Pinpoint the cell where the given text exists, returning its (X, Y) midpoint coordinate. 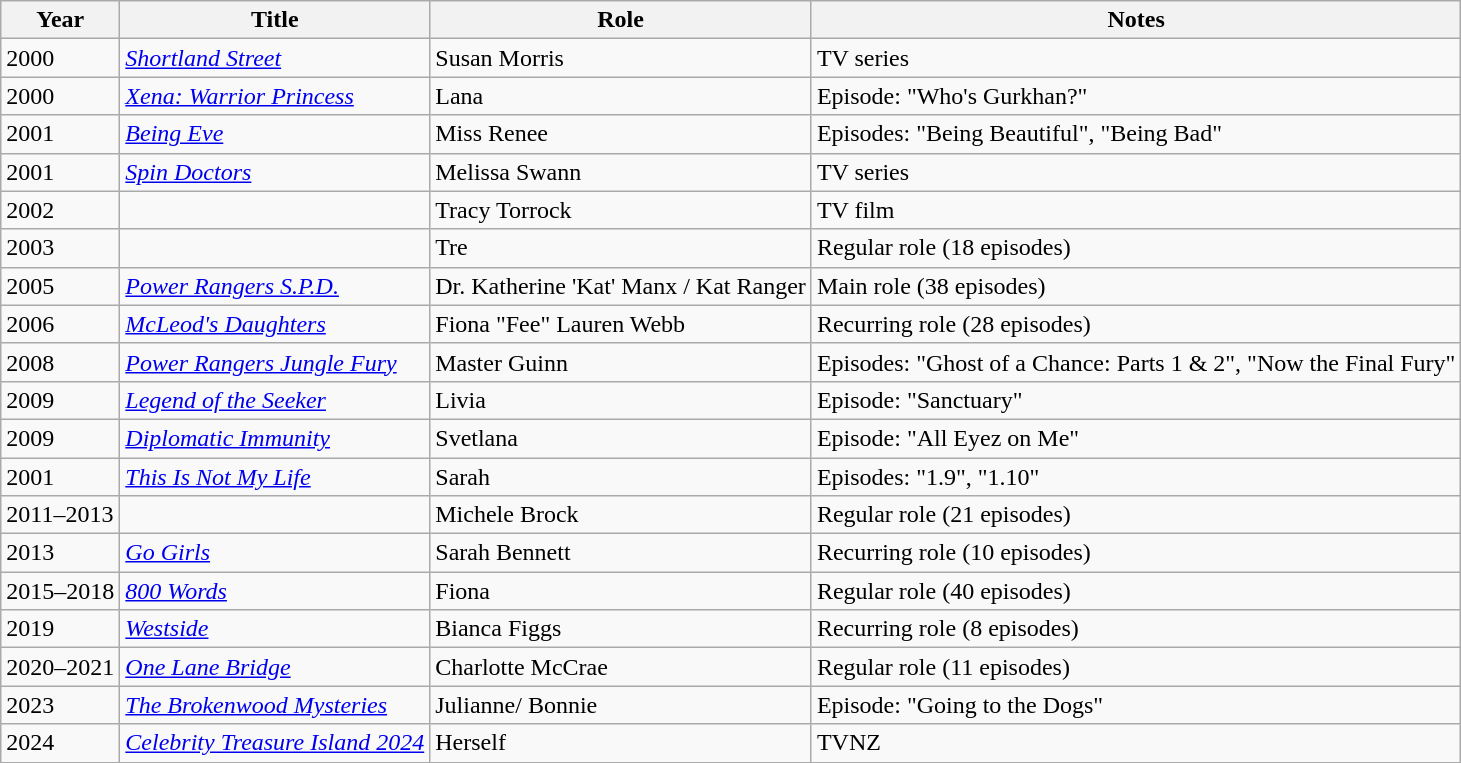
Sarah (621, 477)
TV film (1136, 210)
Susan Morris (621, 58)
TVNZ (1136, 743)
Shortland Street (275, 58)
Spin Doctors (275, 172)
The Brokenwood Mysteries (275, 705)
2005 (60, 286)
800 Words (275, 591)
Power Rangers Jungle Fury (275, 362)
Being Eve (275, 134)
Recurring role (10 episodes) (1136, 553)
Fiona (621, 591)
2024 (60, 743)
Year (60, 20)
Westside (275, 629)
2008 (60, 362)
Svetlana (621, 438)
Recurring role (28 episodes) (1136, 324)
Episode: "Going to the Dogs" (1136, 705)
Dr. Katherine 'Kat' Manx / Kat Ranger (621, 286)
This Is Not My Life (275, 477)
Julianne/ Bonnie (621, 705)
2019 (60, 629)
Role (621, 20)
Miss Renee (621, 134)
Sarah Bennett (621, 553)
Herself (621, 743)
2011–2013 (60, 515)
Regular role (18 episodes) (1136, 248)
Title (275, 20)
Episodes: "Ghost of a Chance: Parts 1 & 2", "Now the Final Fury" (1136, 362)
McLeod's Daughters (275, 324)
Regular role (21 episodes) (1136, 515)
Melissa Swann (621, 172)
Michele Brock (621, 515)
Fiona "Fee" Lauren Webb (621, 324)
Celebrity Treasure Island 2024 (275, 743)
2003 (60, 248)
Legend of the Seeker (275, 400)
Episodes: "1.9", "1.10" (1136, 477)
Episode: "Sanctuary" (1136, 400)
Recurring role (8 episodes) (1136, 629)
Lana (621, 96)
2020–2021 (60, 667)
Notes (1136, 20)
2002 (60, 210)
Charlotte McCrae (621, 667)
Episodes: "Being Beautiful", "Being Bad" (1136, 134)
2013 (60, 553)
One Lane Bridge (275, 667)
Main role (38 episodes) (1136, 286)
2023 (60, 705)
2006 (60, 324)
Xena: Warrior Princess (275, 96)
Bianca Figgs (621, 629)
Diplomatic Immunity (275, 438)
Episode: "All Eyez on Me" (1136, 438)
Go Girls (275, 553)
Master Guinn (621, 362)
Episode: "Who's Gurkhan?" (1136, 96)
Livia (621, 400)
Tracy Torrock (621, 210)
Regular role (40 episodes) (1136, 591)
2015–2018 (60, 591)
Tre (621, 248)
Power Rangers S.P.D. (275, 286)
Regular role (11 episodes) (1136, 667)
